From the cell containing the given text, extract its center point as [X, Y] coordinate. 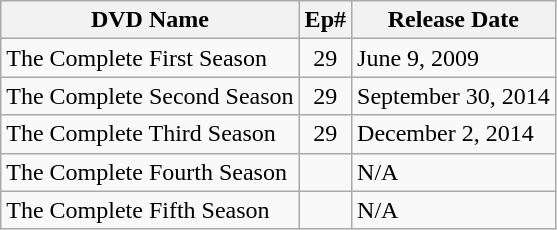
September 30, 2014 [454, 96]
Release Date [454, 20]
DVD Name [150, 20]
The Complete First Season [150, 58]
The Complete Fourth Season [150, 172]
The Complete Fifth Season [150, 210]
December 2, 2014 [454, 134]
Ep# [325, 20]
June 9, 2009 [454, 58]
The Complete Second Season [150, 96]
The Complete Third Season [150, 134]
